Determine the [x, y] coordinate at the center of the cell enclosing the given text.  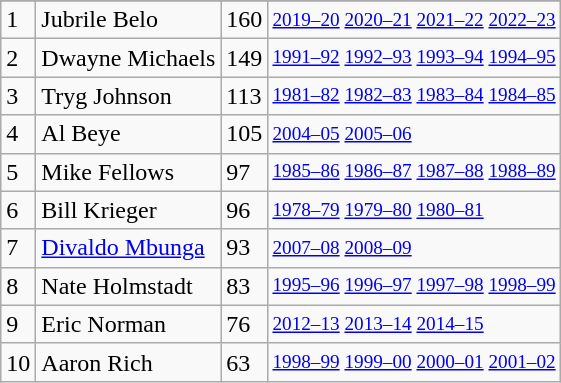
10 [18, 362]
6 [18, 210]
Eric Norman [128, 324]
Divaldo Mbunga [128, 248]
7 [18, 248]
5 [18, 172]
Aaron Rich [128, 362]
2004–05 2005–06 [414, 134]
83 [244, 286]
2 [18, 58]
1 [18, 20]
2012–13 2013–14 2014–15 [414, 324]
4 [18, 134]
113 [244, 96]
160 [244, 20]
105 [244, 134]
97 [244, 172]
1998–99 1999–00 2000–01 2001–02 [414, 362]
149 [244, 58]
96 [244, 210]
3 [18, 96]
Tryg Johnson [128, 96]
1991–92 1992–93 1993–94 1994–95 [414, 58]
63 [244, 362]
76 [244, 324]
Dwayne Michaels [128, 58]
8 [18, 286]
1995–96 1996–97 1997–98 1998–99 [414, 286]
2007–08 2008–09 [414, 248]
Nate Holmstadt [128, 286]
Al Beye [128, 134]
2019–20 2020–21 2021–22 2022–23 [414, 20]
9 [18, 324]
Mike Fellows [128, 172]
93 [244, 248]
1981–82 1982–83 1983–84 1984–85 [414, 96]
1978–79 1979–80 1980–81 [414, 210]
1985–86 1986–87 1987–88 1988–89 [414, 172]
Jubrile Belo [128, 20]
Bill Krieger [128, 210]
